Scan for the cell matching the given text and deliver its [X, Y] coordinate at center. 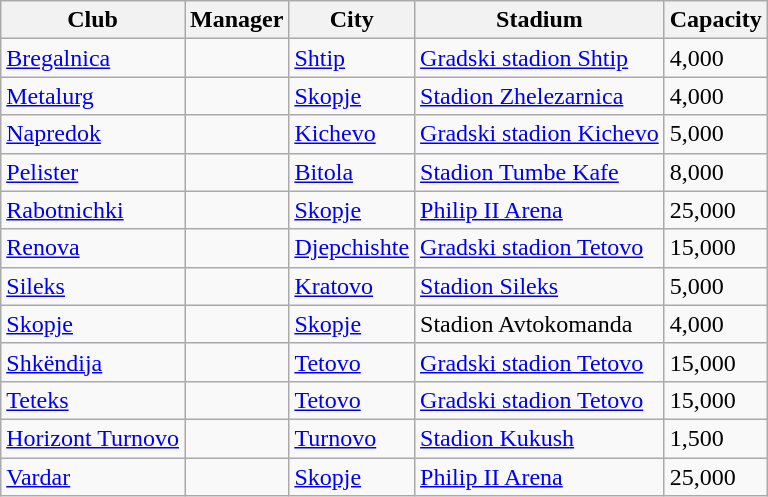
Club [93, 20]
1,500 [716, 438]
Sileks [93, 286]
Gradski stadion Shtip [540, 58]
8,000 [716, 172]
Djepchishte [352, 248]
Stadion Tumbe Kafe [540, 172]
Stadion Avtokomanda [540, 324]
Stadion Kukush [540, 438]
Kratovo [352, 286]
Vardar [93, 477]
Shtip [352, 58]
Gradski stadion Kichevo [540, 134]
City [352, 20]
Turnovo [352, 438]
Renova [93, 248]
Bregalnica [93, 58]
Stadion Sileks [540, 286]
Bitola [352, 172]
Pelister [93, 172]
Stadium [540, 20]
Rabotnichki [93, 210]
Teteks [93, 400]
Manager [236, 20]
Kichevo [352, 134]
Capacity [716, 20]
Stadion Zhelezarnica [540, 96]
Napredok [93, 134]
Horizont Turnovo [93, 438]
Shkëndija [93, 362]
Metalurg [93, 96]
